Pinpoint the cell where the given text exists, returning its [x, y] midpoint coordinate. 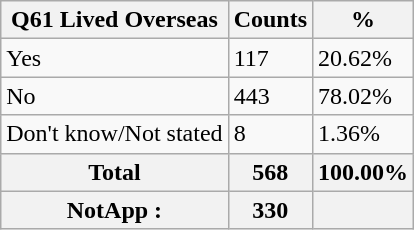
100.00% [364, 172]
568 [270, 172]
330 [270, 210]
Total [114, 172]
443 [270, 96]
Counts [270, 20]
1.36% [364, 134]
Yes [114, 58]
20.62% [364, 58]
Don't know/Not stated [114, 134]
117 [270, 58]
No [114, 96]
8 [270, 134]
NotApp : [114, 210]
78.02% [364, 96]
Q61 Lived Overseas [114, 20]
% [364, 20]
